Provide the (X, Y) coordinate of the cell's center where the given text is located.  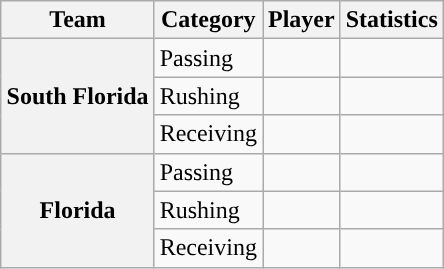
Florida (78, 210)
South Florida (78, 96)
Team (78, 20)
Category (208, 20)
Statistics (392, 20)
Player (301, 20)
